Detect which cell encompasses the target text, then output its (x, y) center coordinate. 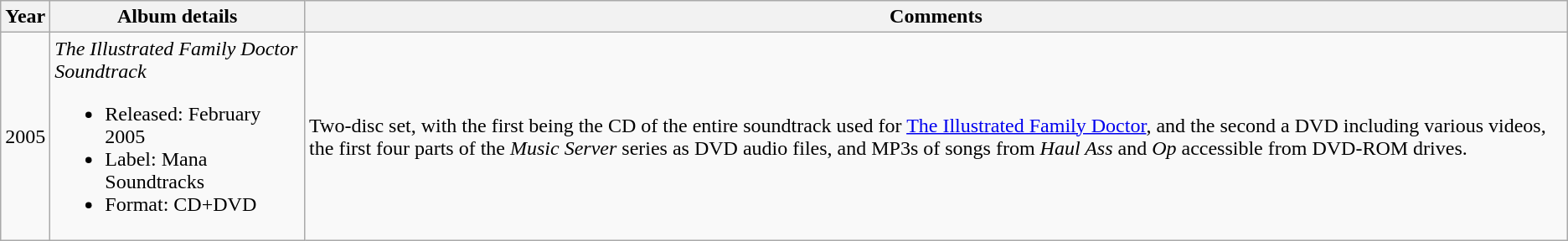
2005 (25, 136)
The Illustrated Family Doctor SoundtrackReleased: February 2005Label: Mana SoundtracksFormat: CD+DVD (178, 136)
Year (25, 17)
Comments (936, 17)
Album details (178, 17)
